Provide the (x, y) coordinate of the cell's center where the given text is located.  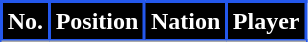
Player (266, 22)
Position (96, 22)
Nation (186, 22)
No. (26, 22)
